Detect which cell encompasses the target text, then output its (X, Y) center coordinate. 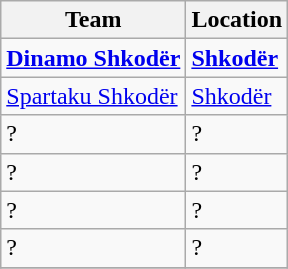
Dinamo Shkodër (94, 58)
Location (237, 20)
Spartaku Shkodër (94, 96)
Team (94, 20)
